From the cell containing the given text, extract its center point as (x, y) coordinate. 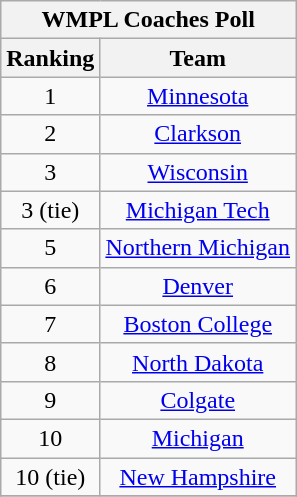
Michigan Tech (198, 210)
Boston College (198, 324)
10 (tie) (50, 477)
1 (50, 96)
Ranking (50, 58)
Michigan (198, 438)
3 (50, 172)
Clarkson (198, 134)
Denver (198, 286)
WMPL Coaches Poll (148, 20)
2 (50, 134)
5 (50, 248)
10 (50, 438)
9 (50, 400)
Minnesota (198, 96)
North Dakota (198, 362)
Wisconsin (198, 172)
Team (198, 58)
New Hampshire (198, 477)
3 (tie) (50, 210)
Northern Michigan (198, 248)
Colgate (198, 400)
8 (50, 362)
7 (50, 324)
6 (50, 286)
